Output the [x, y] coordinate of the center of the cell containing the given text.  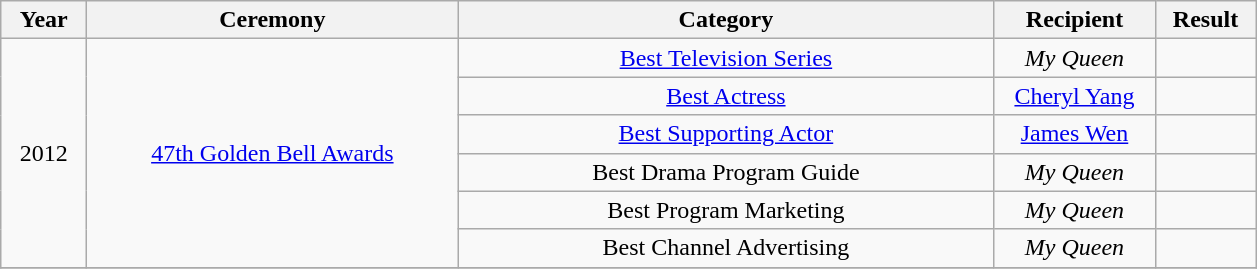
Best Drama Program Guide [726, 172]
2012 [44, 153]
Best Program Marketing [726, 210]
Year [44, 20]
47th Golden Bell Awards [272, 153]
Ceremony [272, 20]
Cheryl Yang [1074, 96]
Category [726, 20]
Best Supporting Actor [726, 134]
Best Channel Advertising [726, 248]
James Wen [1074, 134]
Best Television Series [726, 58]
Result [1206, 20]
Recipient [1074, 20]
Best Actress [726, 96]
